Identify which cell holds the provided text, then report its (x, y) central coordinate. 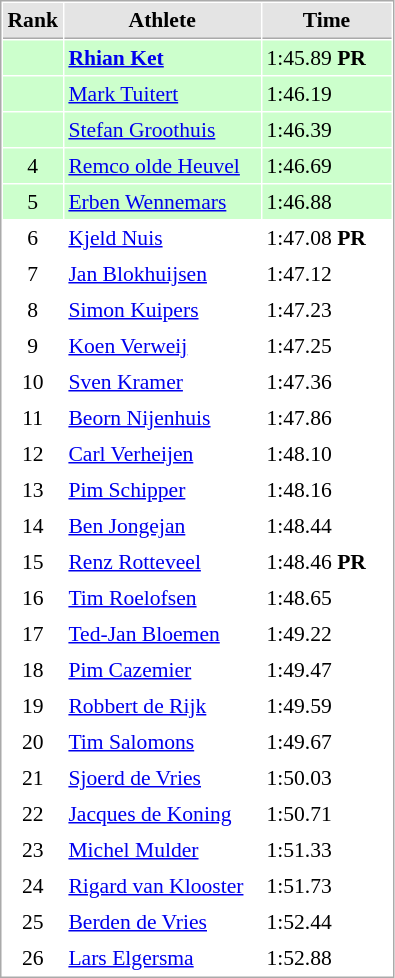
Rank (32, 21)
1:48.46 PR (326, 561)
Sjoerd de Vries (162, 777)
1:47.25 (326, 345)
13 (32, 489)
1:51.33 (326, 849)
1:46.69 (326, 165)
1:49.67 (326, 741)
11 (32, 417)
1:47.86 (326, 417)
Time (326, 21)
1:47.23 (326, 309)
4 (32, 165)
1:46.39 (326, 129)
Pim Cazemier (162, 669)
Robbert de Rijk (162, 705)
1:47.12 (326, 273)
1:48.16 (326, 489)
Pim Schipper (162, 489)
Berden de Vries (162, 921)
1:47.08 PR (326, 237)
Remco olde Heuvel (162, 165)
14 (32, 525)
1:52.44 (326, 921)
26 (32, 957)
1:49.22 (326, 633)
Koen Verweij (162, 345)
1:49.59 (326, 705)
Ted-Jan Bloemen (162, 633)
Tim Roelofsen (162, 597)
1:50.71 (326, 813)
1:49.47 (326, 669)
8 (32, 309)
Mark Tuitert (162, 93)
Simon Kuipers (162, 309)
24 (32, 885)
1:48.10 (326, 453)
23 (32, 849)
9 (32, 345)
1:46.19 (326, 93)
6 (32, 237)
10 (32, 381)
12 (32, 453)
1:48.44 (326, 525)
Rhian Ket (162, 57)
Jacques de Koning (162, 813)
17 (32, 633)
Beorn Nijenhuis (162, 417)
Kjeld Nuis (162, 237)
7 (32, 273)
5 (32, 201)
Athlete (162, 21)
Tim Salomons (162, 741)
21 (32, 777)
15 (32, 561)
Renz Rotteveel (162, 561)
20 (32, 741)
Lars Elgersma (162, 957)
Jan Blokhuijsen (162, 273)
1:45.89 PR (326, 57)
19 (32, 705)
Rigard van Klooster (162, 885)
Erben Wennemars (162, 201)
16 (32, 597)
25 (32, 921)
Michel Mulder (162, 849)
Stefan Groothuis (162, 129)
1:50.03 (326, 777)
1:52.88 (326, 957)
Ben Jongejan (162, 525)
Sven Kramer (162, 381)
1:48.65 (326, 597)
1:51.73 (326, 885)
1:46.88 (326, 201)
1:47.36 (326, 381)
Carl Verheijen (162, 453)
18 (32, 669)
22 (32, 813)
